Provide the [X, Y] coordinate of the cell's center where the given text is located.  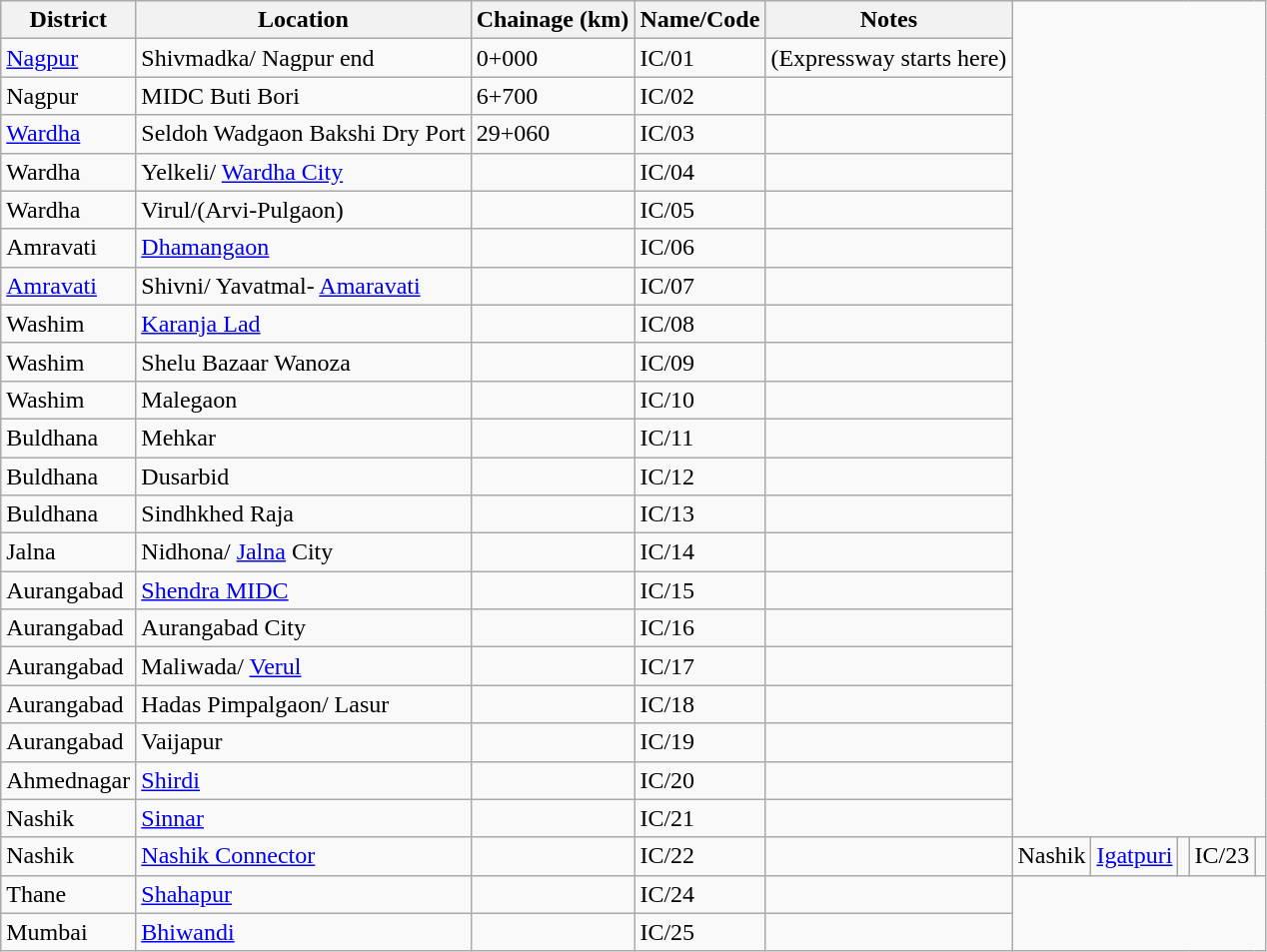
Shendra MIDC [304, 590]
Nashik Connector [304, 856]
Dusarbid [304, 476]
IC/18 [699, 704]
Thane [68, 894]
District [68, 20]
IC/19 [699, 742]
Igatpuri [1135, 856]
IC/15 [699, 590]
Sinnar [304, 818]
IC/12 [699, 476]
Yelkeli/ Wardha City [304, 172]
29+060 [553, 134]
Jalna [68, 552]
Mumbai [68, 932]
Shahapur [304, 894]
MIDC Buti Bori [304, 96]
Seldoh Wadgaon Bakshi Dry Port [304, 134]
Notes [889, 20]
Vaijapur [304, 742]
0+000 [553, 58]
IC/20 [699, 780]
IC/17 [699, 666]
Shirdi [304, 780]
Chainage (km) [553, 20]
Name/Code [699, 20]
IC/07 [699, 286]
IC/06 [699, 248]
IC/25 [699, 932]
IC/22 [699, 856]
Mehkar [304, 438]
Virul/(Arvi-Pulgaon) [304, 210]
IC/21 [699, 818]
IC/24 [699, 894]
IC/05 [699, 210]
IC/08 [699, 324]
6+700 [553, 96]
Location [304, 20]
IC/09 [699, 362]
IC/11 [699, 438]
(Expressway starts here) [889, 58]
Shivmadka/ Nagpur end [304, 58]
IC/23 [1222, 856]
Nidhona/ Jalna City [304, 552]
IC/10 [699, 400]
IC/04 [699, 172]
Dhamangaon [304, 248]
Ahmednagar [68, 780]
IC/14 [699, 552]
Bhiwandi [304, 932]
Shelu Bazaar Wanoza [304, 362]
IC/16 [699, 628]
IC/02 [699, 96]
IC/03 [699, 134]
Sindhkhed Raja [304, 514]
Karanja Lad [304, 324]
IC/01 [699, 58]
Aurangabad City [304, 628]
Maliwada/ Verul [304, 666]
Hadas Pimpalgaon/ Lasur [304, 704]
Malegaon [304, 400]
IC/13 [699, 514]
Shivni/ Yavatmal- Amaravati [304, 286]
